Extract the (x, y) coordinate from the center of the cell holding the provided text.  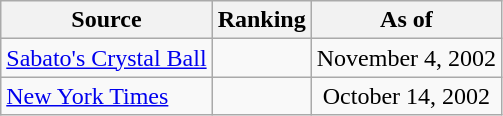
Sabato's Crystal Ball (106, 58)
October 14, 2002 (406, 96)
Source (106, 20)
As of (406, 20)
New York Times (106, 96)
Ranking (262, 20)
November 4, 2002 (406, 58)
